Extract the [X, Y] coordinate from the center of the cell holding the provided text.  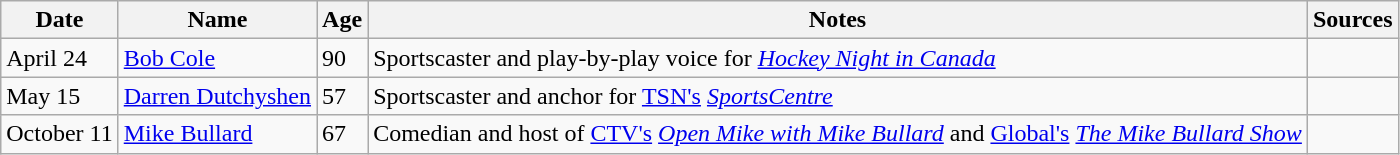
Age [342, 20]
57 [342, 96]
Sportscaster and anchor for TSN's SportsCentre [838, 96]
April 24 [60, 58]
October 11 [60, 134]
Comedian and host of CTV's Open Mike with Mike Bullard and Global's The Mike Bullard Show [838, 134]
90 [342, 58]
Bob Cole [217, 58]
May 15 [60, 96]
67 [342, 134]
Mike Bullard [217, 134]
Date [60, 20]
Sportscaster and play-by-play voice for Hockey Night in Canada [838, 58]
Darren Dutchyshen [217, 96]
Name [217, 20]
Notes [838, 20]
Sources [1352, 20]
